Extract the [X, Y] coordinate from the center of the cell holding the provided text.  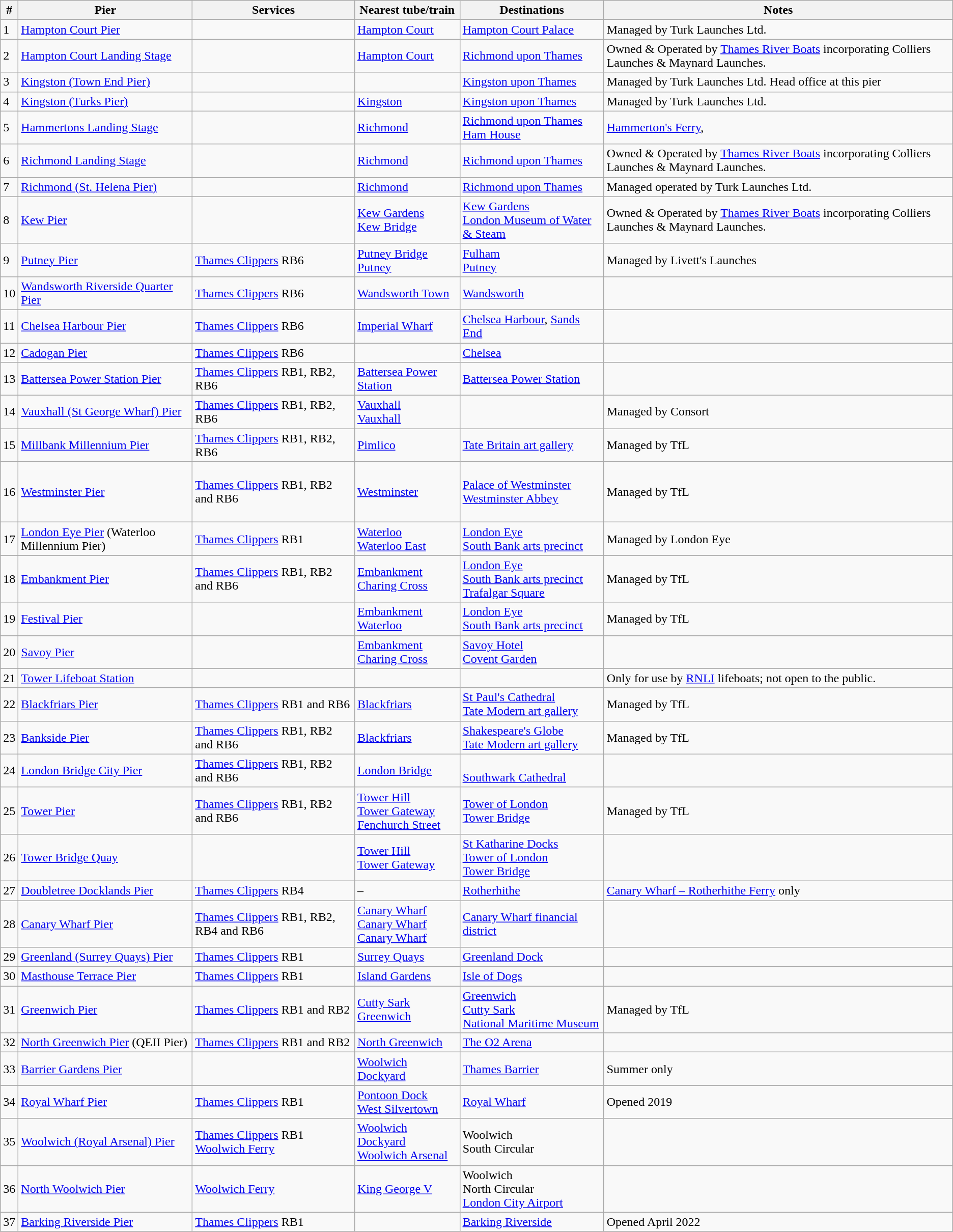
# [9, 10]
Canary Wharf Pier [105, 923]
18 [9, 579]
Canary Wharf financial district [531, 923]
St Katharine DocksTower of LondonTower Bridge [531, 857]
Kew GardensLondon Museum of Water & Steam [531, 220]
Hammerton's Ferry, [778, 127]
31 [9, 1010]
North Greenwich Pier (QEII Pier) [105, 1043]
Nearest tube/train [407, 10]
WoolwichNorth CircularLondon City Airport [531, 1189]
Putney Pier [105, 260]
Putney Bridge Putney [407, 260]
Thames Clippers RB1, RB2, RB4 and RB6 [274, 923]
Shakespeare's GlobeTate Modern art gallery [531, 737]
Cutty Sark Greenwich [407, 1010]
Tower Hill Tower Gateway Fenchurch Street [407, 810]
Richmond upon ThamesHam House [531, 127]
Westminster [407, 492]
Cadogan Pier [105, 353]
Embankment Waterloo [407, 619]
Notes [778, 10]
Only for use by RNLI lifeboats; not open to the public. [778, 678]
FulhamPutney [531, 260]
Kingston (Town End Pier) [105, 82]
Richmond Landing Stage [105, 161]
Barking Riverside Pier [105, 1222]
London Eye Pier (Waterloo Millennium Pier) [105, 539]
Blackfriars Pier [105, 705]
36 [9, 1189]
8 [9, 220]
King George V [407, 1189]
9 [9, 260]
Managed by Livett's Launches [778, 260]
London Bridge City Pier [105, 771]
Thames Clippers RB1 and RB6 [274, 705]
Isle of Dogs [531, 976]
Battersea Power Station Pier [105, 379]
Hammertons Landing Stage [105, 127]
Tate Britain art gallery [531, 445]
Wandsworth Riverside Quarter Pier [105, 293]
Palace of WestminsterWestminster Abbey [531, 492]
Southwark Cathedral [531, 771]
North Woolwich Pier [105, 1189]
Canary Wharf Canary Wharf Canary Wharf [407, 923]
Pontoon Dock West Silvertown [407, 1102]
Wandsworth Town [407, 293]
Services [274, 10]
Hampton Court Palace [531, 30]
Kew Gardens Kew Bridge [407, 220]
6 [9, 161]
Royal Wharf Pier [105, 1102]
4 [9, 101]
Destinations [531, 10]
Westminster Pier [105, 492]
Hampton Court Landing Stage [105, 56]
Tower Lifeboat Station [105, 678]
Tower Bridge Quay [105, 857]
10 [9, 293]
Wandsworth [531, 293]
5 [9, 127]
Chelsea [531, 353]
London Bridge [407, 771]
Barrier Gardens Pier [105, 1069]
Kew Pier [105, 220]
29 [9, 957]
Tower Hill Tower Gateway [407, 857]
Pier [105, 10]
London EyeSouth Bank arts precinctTrafalgar Square [531, 579]
26 [9, 857]
Imperial Wharf [407, 326]
Chelsea Harbour, Sands End [531, 326]
33 [9, 1069]
24 [9, 771]
Savoy Pier [105, 652]
Vauxhall (St George Wharf) Pier [105, 412]
Greenwich Pier [105, 1010]
3 [9, 82]
27 [9, 890]
Opened April 2022 [778, 1222]
Pimlico [407, 445]
Managed by London Eye [778, 539]
30 [9, 976]
Island Gardens [407, 976]
Managed operated by Turk Launches Ltd. [778, 187]
Greenland Dock [531, 957]
21 [9, 678]
Masthouse Terrace Pier [105, 976]
– [407, 890]
17 [9, 539]
St Paul's CathedralTate Modern art gallery [531, 705]
Canary Wharf – Rotherhithe Ferry only [778, 890]
23 [9, 737]
1 [9, 30]
16 [9, 492]
Kingston (Turks Pier) [105, 101]
WoolwichSouth Circular [531, 1142]
37 [9, 1222]
Kingston [407, 101]
Woolwich Ferry [274, 1189]
Festival Pier [105, 619]
28 [9, 923]
Richmond (St. Helena Pier) [105, 187]
Chelsea Harbour Pier [105, 326]
Rotherhithe [531, 890]
13 [9, 379]
Royal Wharf [531, 1102]
20 [9, 652]
Bankside Pier [105, 737]
Managed by Consort [778, 412]
19 [9, 619]
Woolwich Dockyard Woolwich Arsenal [407, 1142]
Tower of LondonTower Bridge [531, 810]
Embankment Pier [105, 579]
25 [9, 810]
14 [9, 412]
35 [9, 1142]
Waterloo Waterloo East [407, 539]
Greenland (Surrey Quays) Pier [105, 957]
Millbank Millennium Pier [105, 445]
Woolwich (Royal Arsenal) Pier [105, 1142]
Barking Riverside [531, 1222]
Doubletree Docklands Pier [105, 890]
22 [9, 705]
Surrey Quays [407, 957]
Vauxhall Vauxhall [407, 412]
12 [9, 353]
Thames Clippers RB4 [274, 890]
Greenwich Cutty SarkNational Maritime Museum [531, 1010]
2 [9, 56]
Tower Pier [105, 810]
North Greenwich [407, 1043]
11 [9, 326]
Woolwich Dockyard [407, 1069]
7 [9, 187]
Savoy HotelCovent Garden [531, 652]
Managed by Turk Launches Ltd. Head office at this pier [778, 82]
32 [9, 1043]
34 [9, 1102]
Thames Clippers RB1Woolwich Ferry [274, 1142]
The O2 Arena [531, 1043]
Opened 2019 [778, 1102]
15 [9, 445]
Thames Barrier [531, 1069]
Summer only [778, 1069]
Hampton Court Pier [105, 30]
